Return (X, Y) of the center of cell containing provided text 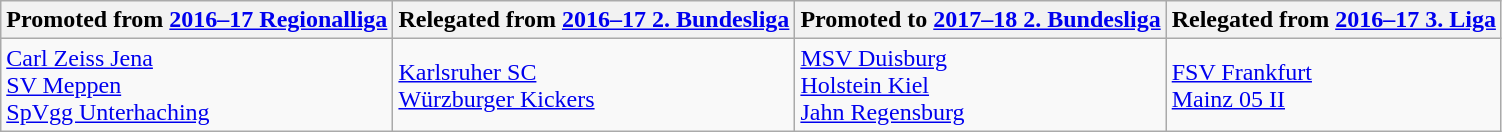
Promoted to 2017–18 2. Bundesliga (980, 20)
FSV FrankfurtMainz 05 II (1334, 85)
Carl Zeiss JenaSV MeppenSpVgg Unterhaching (197, 85)
Promoted from 2016–17 Regionalliga (197, 20)
Relegated from 2016–17 2. Bundesliga (594, 20)
MSV DuisburgHolstein KielJahn Regensburg (980, 85)
Relegated from 2016–17 3. Liga (1334, 20)
Karlsruher SCWürzburger Kickers (594, 85)
